From the cell containing the given text, extract its center point as (X, Y) coordinate. 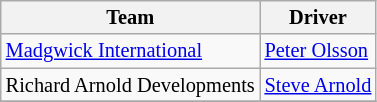
Steve Arnold (318, 85)
Madgwick International (130, 51)
Peter Olsson (318, 51)
Richard Arnold Developments (130, 85)
Driver (318, 17)
Team (130, 17)
